Search for the cell housing the specified text and yield its (X, Y) center coordinate. 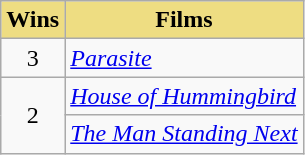
The Man Standing Next (184, 134)
Wins (33, 20)
Films (184, 20)
Parasite (184, 58)
2 (33, 115)
House of Hummingbird (184, 96)
3 (33, 58)
